Provide the (X, Y) coordinate of the cell's center where the given text is located.  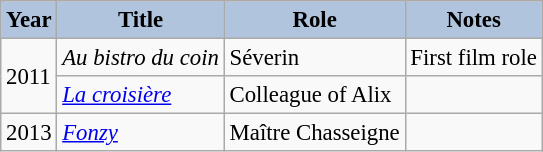
Au bistro du coin (140, 58)
2011 (29, 76)
Title (140, 20)
Maître Chasseigne (314, 133)
Fonzy (140, 133)
First film role (474, 58)
La croisière (140, 95)
2013 (29, 133)
Role (314, 20)
Colleague of Alix (314, 95)
Notes (474, 20)
Year (29, 20)
Séverin (314, 58)
